Pinpoint the cell where the given text exists, returning its [X, Y] midpoint coordinate. 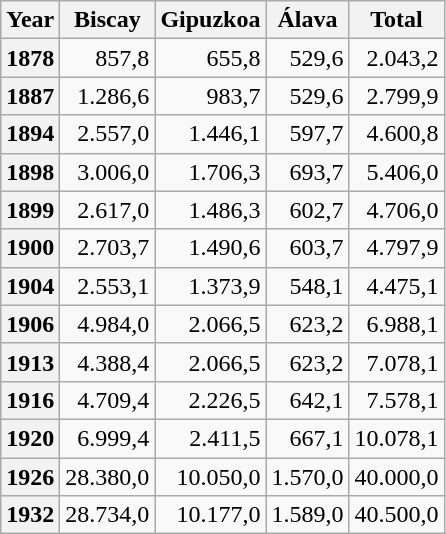
1.486,3 [210, 210]
Biscay [108, 20]
2.553,1 [108, 286]
2.703,7 [108, 248]
4.984,0 [108, 324]
1.706,3 [210, 172]
2.617,0 [108, 210]
1.373,9 [210, 286]
4.797,9 [396, 248]
10.177,0 [210, 515]
10.050,0 [210, 477]
603,7 [308, 248]
6.988,1 [396, 324]
857,8 [108, 58]
693,7 [308, 172]
4.600,8 [396, 134]
1904 [30, 286]
1.570,0 [308, 477]
667,1 [308, 438]
1887 [30, 96]
Gipuzkoa [210, 20]
1894 [30, 134]
1926 [30, 477]
1.286,6 [108, 96]
4.388,4 [108, 362]
983,7 [210, 96]
28.380,0 [108, 477]
40.000,0 [396, 477]
2.557,0 [108, 134]
1.589,0 [308, 515]
3.006,0 [108, 172]
Álava [308, 20]
7.078,1 [396, 362]
28.734,0 [108, 515]
5.406,0 [396, 172]
Total [396, 20]
1899 [30, 210]
2.411,5 [210, 438]
1.490,6 [210, 248]
1898 [30, 172]
6.999,4 [108, 438]
4.706,0 [396, 210]
4.709,4 [108, 400]
1906 [30, 324]
642,1 [308, 400]
2.043,2 [396, 58]
602,7 [308, 210]
2.226,5 [210, 400]
1900 [30, 248]
597,7 [308, 134]
40.500,0 [396, 515]
1878 [30, 58]
10.078,1 [396, 438]
1920 [30, 438]
1932 [30, 515]
4.475,1 [396, 286]
1.446,1 [210, 134]
655,8 [210, 58]
7.578,1 [396, 400]
Year [30, 20]
548,1 [308, 286]
1913 [30, 362]
1916 [30, 400]
2.799,9 [396, 96]
